For the text-containing cell, return its midpoint in [X, Y] coordinate format. 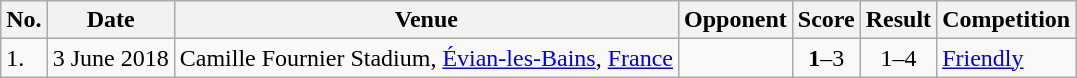
Venue [426, 20]
Score [826, 20]
1–3 [826, 58]
Camille Fournier Stadium, Évian-les-Bains, France [426, 58]
3 June 2018 [110, 58]
No. [24, 20]
Result [898, 20]
Opponent [736, 20]
Date [110, 20]
1–4 [898, 58]
Friendly [1006, 58]
1. [24, 58]
Competition [1006, 20]
